Locate the cell with the specified text and output its [x, y] center coordinate. 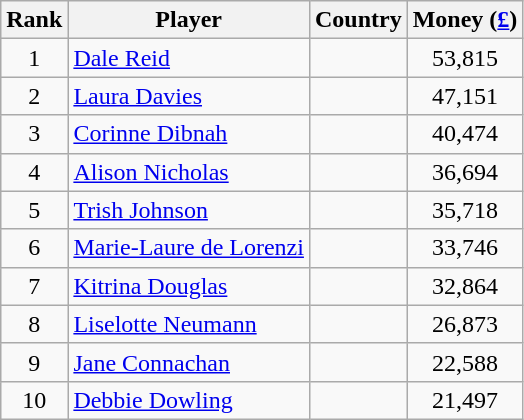
Marie-Laure de Lorenzi [189, 248]
6 [34, 248]
Dale Reid [189, 58]
40,474 [465, 134]
2 [34, 96]
33,746 [465, 248]
Trish Johnson [189, 210]
22,588 [465, 362]
Kitrina Douglas [189, 286]
8 [34, 324]
26,873 [465, 324]
Laura Davies [189, 96]
Debbie Dowling [189, 400]
53,815 [465, 58]
Money (£) [465, 20]
Alison Nicholas [189, 172]
4 [34, 172]
Player [189, 20]
7 [34, 286]
32,864 [465, 286]
Jane Connachan [189, 362]
Rank [34, 20]
9 [34, 362]
5 [34, 210]
36,694 [465, 172]
Country [358, 20]
47,151 [465, 96]
Liselotte Neumann [189, 324]
Corinne Dibnah [189, 134]
3 [34, 134]
35,718 [465, 210]
10 [34, 400]
21,497 [465, 400]
1 [34, 58]
